Search for the cell housing the specified text and yield its (X, Y) center coordinate. 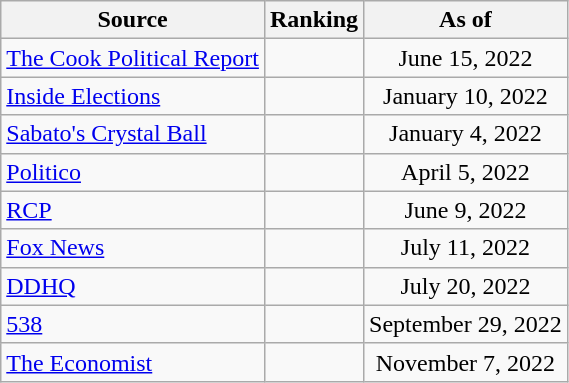
538 (133, 324)
January 10, 2022 (466, 96)
DDHQ (133, 286)
The Economist (133, 362)
November 7, 2022 (466, 362)
June 9, 2022 (466, 210)
Sabato's Crystal Ball (133, 134)
As of (466, 20)
Source (133, 20)
April 5, 2022 (466, 172)
Ranking (314, 20)
RCP (133, 210)
June 15, 2022 (466, 58)
July 11, 2022 (466, 248)
September 29, 2022 (466, 324)
Politico (133, 172)
The Cook Political Report (133, 58)
January 4, 2022 (466, 134)
Inside Elections (133, 96)
July 20, 2022 (466, 286)
Fox News (133, 248)
